Determine the (x, y) coordinate at the center of the cell enclosing the given text.  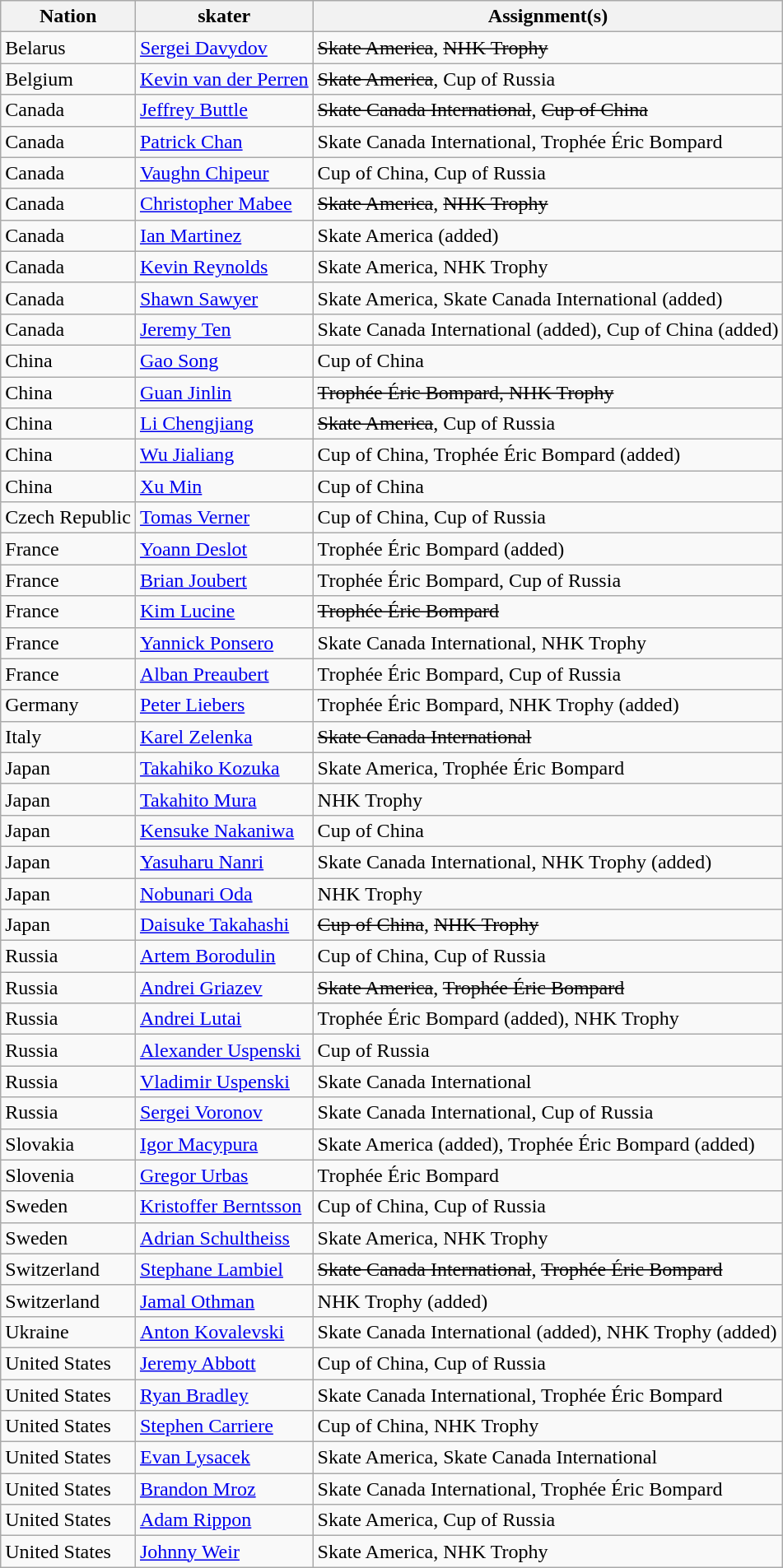
Sergei Voronov (224, 1113)
Skate America, Skate Canada International (548, 1458)
Yasuharu Nanri (224, 862)
Belgium (68, 79)
Andrei Lutai (224, 1019)
Kristoffer Berntsson (224, 1207)
Slovenia (68, 1175)
Brian Joubert (224, 580)
Cup of China, Trophée Éric Bompard (added) (548, 455)
NHK Trophy (added) (548, 1300)
skater (224, 16)
Jamal Othman (224, 1300)
Sergei Davydov (224, 48)
Belarus (68, 48)
Adam Rippon (224, 1520)
Skate America (added) (548, 235)
Stephen Carriere (224, 1426)
Shawn Sawyer (224, 298)
Jeffrey Buttle (224, 110)
Tomas Verner (224, 518)
Takahiko Kozuka (224, 768)
Patrick Chan (224, 142)
Igor Macypura (224, 1144)
Stephane Lambiel (224, 1269)
Daisuke Takahashi (224, 925)
Trophée Éric Bompard (added) (548, 549)
Andrei Griazev (224, 988)
Ryan Bradley (224, 1395)
Vladimir Uspenski (224, 1082)
Kensuke Nakaniwa (224, 831)
Artem Borodulin (224, 956)
Wu Jialiang (224, 455)
Trophée Éric Bompard, NHK Trophy (548, 393)
Nation (68, 16)
Karel Zelenka (224, 737)
Alban Preaubert (224, 674)
Nobunari Oda (224, 893)
Gregor Urbas (224, 1175)
Christopher Mabee (224, 204)
Peter Liebers (224, 705)
Anton Kovalevski (224, 1332)
Yoann Deslot (224, 549)
Evan Lysacek (224, 1458)
Kevin Reynolds (224, 267)
Vaughn Chipeur (224, 173)
Takahito Mura (224, 799)
Kim Lucine (224, 612)
Trophée Éric Bompard (added), NHK Trophy (548, 1019)
Cup of Russia (548, 1050)
Jeremy Abbott (224, 1363)
Skate Canada International, NHK Trophy (added) (548, 862)
Ian Martinez (224, 235)
Gao Song (224, 361)
Adrian Schultheiss (224, 1238)
Skate Canada International (added), Cup of China (added) (548, 329)
Ukraine (68, 1332)
Slovakia (68, 1144)
Yannick Ponsero (224, 643)
Germany (68, 705)
Jeremy Ten (224, 329)
Brandon Mroz (224, 1489)
Skate America (added), Trophée Éric Bompard (added) (548, 1144)
Skate Canada International (added), NHK Trophy (added) (548, 1332)
Czech Republic (68, 518)
Li Chengjiang (224, 424)
Assignment(s) (548, 16)
Guan Jinlin (224, 393)
Skate Canada International, Cup of China (548, 110)
Italy (68, 737)
Skate Canada International, Cup of Russia (548, 1113)
Skate Canada International, NHK Trophy (548, 643)
Xu Min (224, 486)
Kevin van der Perren (224, 79)
Johnny Weir (224, 1552)
Alexander Uspenski (224, 1050)
Trophée Éric Bompard, NHK Trophy (added) (548, 705)
Skate America, Skate Canada International (added) (548, 298)
